Provide the [X, Y] coordinate of the cell's center where the given text is located.  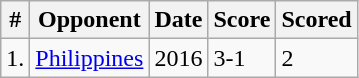
Date [178, 20]
Score [242, 20]
2016 [178, 58]
Scored [316, 20]
Philippines [90, 58]
2 [316, 58]
# [16, 20]
Opponent [90, 20]
1. [16, 58]
3-1 [242, 58]
